Extract the [X, Y] coordinate from the center of the cell holding the provided text.  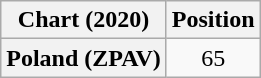
Poland (ZPAV) [84, 58]
Position [213, 20]
Chart (2020) [84, 20]
65 [213, 58]
